Locate the cell with the specified text and output its [x, y] center coordinate. 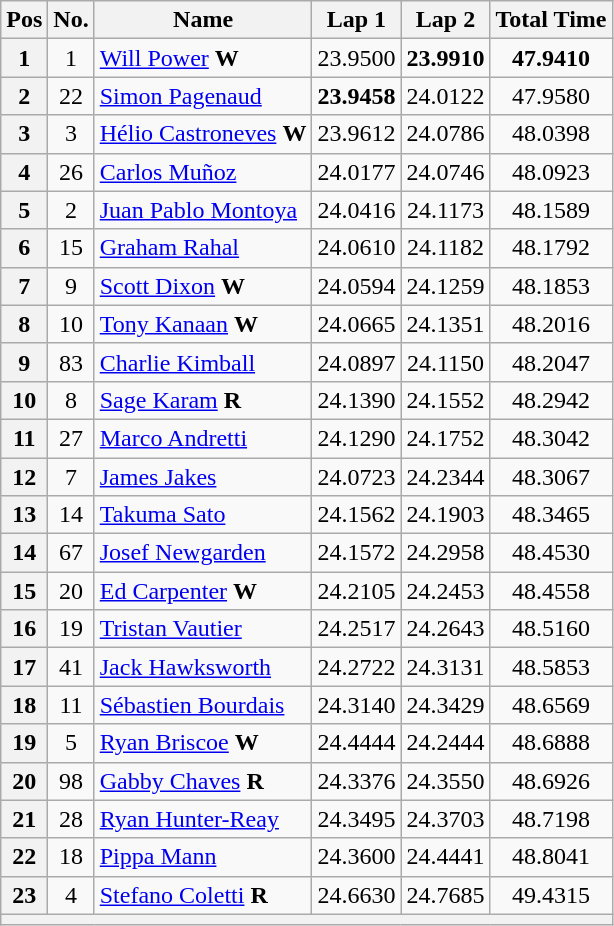
48.1853 [551, 286]
Ed Carpenter W [203, 591]
Graham Rahal [203, 248]
48.4530 [551, 553]
47.9410 [551, 58]
Marco Andretti [203, 438]
17 [24, 667]
24.0416 [356, 210]
23 [24, 895]
21 [24, 819]
48.0923 [551, 172]
Sébastien Bourdais [203, 705]
24.1351 [446, 324]
James Jakes [203, 477]
Juan Pablo Montoya [203, 210]
24.2722 [356, 667]
48.1589 [551, 210]
Tristan Vautier [203, 629]
24.2643 [446, 629]
24.0746 [446, 172]
Tony Kanaan W [203, 324]
24.0723 [356, 477]
24.2344 [446, 477]
Carlos Muñoz [203, 172]
28 [71, 819]
Total Time [551, 20]
24.1290 [356, 438]
Charlie Kimball [203, 362]
24.3600 [356, 857]
24.3495 [356, 819]
Hélio Castroneves W [203, 134]
48.3465 [551, 515]
Will Power W [203, 58]
24.0665 [356, 324]
24.1903 [446, 515]
47.9580 [551, 96]
24.1182 [446, 248]
24.3131 [446, 667]
Pos [24, 20]
23.9910 [446, 58]
48.4558 [551, 591]
Scott Dixon W [203, 286]
No. [71, 20]
48.1792 [551, 248]
24.0786 [446, 134]
27 [71, 438]
24.0897 [356, 362]
Stefano Coletti R [203, 895]
24.1259 [446, 286]
Simon Pagenaud [203, 96]
48.5853 [551, 667]
24.1552 [446, 400]
48.6888 [551, 743]
48.6569 [551, 705]
Josef Newgarden [203, 553]
24.0122 [446, 96]
24.3429 [446, 705]
23.9458 [356, 96]
Jack Hawksworth [203, 667]
48.3067 [551, 477]
12 [24, 477]
48.3042 [551, 438]
16 [24, 629]
24.2958 [446, 553]
48.2047 [551, 362]
Pippa Mann [203, 857]
24.1752 [446, 438]
41 [71, 667]
48.0398 [551, 134]
24.4441 [446, 857]
23.9500 [356, 58]
26 [71, 172]
Ryan Hunter-Reay [203, 819]
Lap 2 [446, 20]
6 [24, 248]
24.7685 [446, 895]
24.3550 [446, 781]
48.7198 [551, 819]
24.1572 [356, 553]
24.2444 [446, 743]
24.3140 [356, 705]
24.6630 [356, 895]
Gabby Chaves R [203, 781]
24.0594 [356, 286]
49.4315 [551, 895]
48.5160 [551, 629]
24.2105 [356, 591]
67 [71, 553]
Ryan Briscoe W [203, 743]
24.1390 [356, 400]
48.2016 [551, 324]
24.1150 [446, 362]
24.4444 [356, 743]
24.3703 [446, 819]
24.2453 [446, 591]
24.0177 [356, 172]
24.0610 [356, 248]
24.2517 [356, 629]
13 [24, 515]
98 [71, 781]
24.1173 [446, 210]
24.1562 [356, 515]
48.2942 [551, 400]
48.8041 [551, 857]
Takuma Sato [203, 515]
24.3376 [356, 781]
Lap 1 [356, 20]
83 [71, 362]
23.9612 [356, 134]
48.6926 [551, 781]
Sage Karam R [203, 400]
Name [203, 20]
